Provide the (X, Y) coordinate of the cell's center where the given text is located.  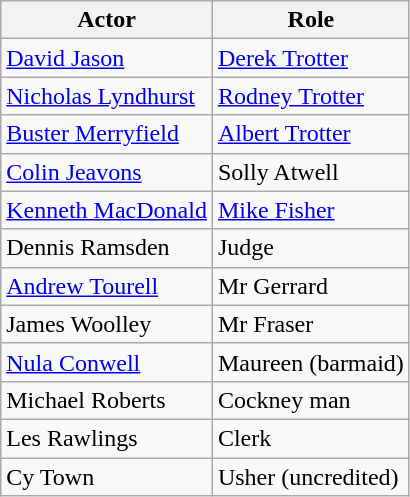
Cockney man (310, 400)
Colin Jeavons (107, 172)
Nula Conwell (107, 362)
Maureen (barmaid) (310, 362)
Judge (310, 248)
Albert Trotter (310, 134)
Andrew Tourell (107, 286)
James Woolley (107, 324)
Usher (uncredited) (310, 477)
Rodney Trotter (310, 96)
Nicholas Lyndhurst (107, 96)
Clerk (310, 438)
Les Rawlings (107, 438)
Kenneth MacDonald (107, 210)
Derek Trotter (310, 58)
Dennis Ramsden (107, 248)
Buster Merryfield (107, 134)
Actor (107, 20)
Michael Roberts (107, 400)
Mr Fraser (310, 324)
Mr Gerrard (310, 286)
Solly Atwell (310, 172)
Role (310, 20)
Mike Fisher (310, 210)
David Jason (107, 58)
Cy Town (107, 477)
